Return the (x, y) coordinate for the center point of the cell that contains the specified text.  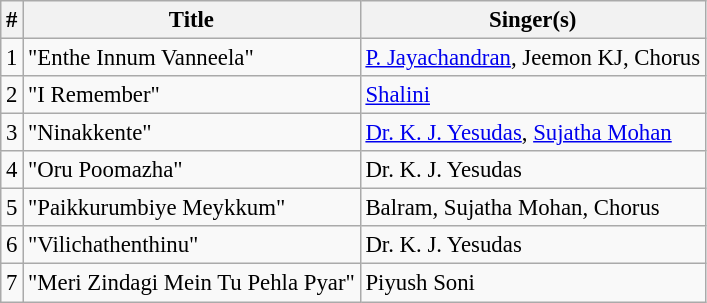
2 (12, 95)
# (12, 20)
"I Remember" (192, 95)
5 (12, 208)
"Ninakkente" (192, 133)
1 (12, 58)
Shalini (532, 95)
7 (12, 283)
"Enthe Innum Vanneela" (192, 58)
Singer(s) (532, 20)
"Oru Poomazha" (192, 170)
"Paikkurumbiye Meykkum" (192, 208)
4 (12, 170)
"Meri Zindagi Mein Tu Pehla Pyar" (192, 283)
Piyush Soni (532, 283)
6 (12, 245)
Title (192, 20)
3 (12, 133)
Dr. K. J. Yesudas, Sujatha Mohan (532, 133)
Balram, Sujatha Mohan, Chorus (532, 208)
P. Jayachandran, Jeemon KJ, Chorus (532, 58)
"Vilichathenthinu" (192, 245)
